For the text-containing cell, return its midpoint in (X, Y) coordinate format. 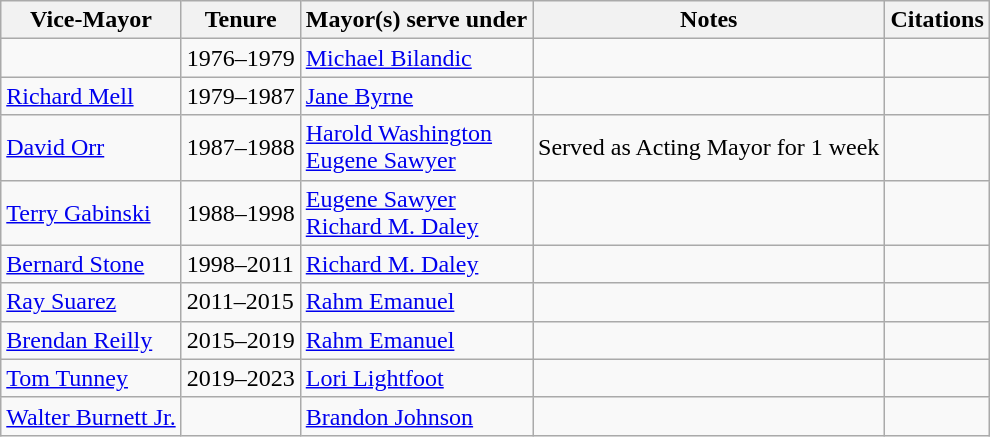
Vice-Mayor (91, 20)
Citations (937, 20)
Tenure (240, 20)
Jane Byrne (416, 96)
Bernard Stone (91, 264)
1979–1987 (240, 96)
Mayor(s) serve under (416, 20)
Michael Bilandic (416, 58)
Richard M. Daley (416, 264)
Tom Tunney (91, 378)
Lori Lightfoot (416, 378)
David Orr (91, 148)
2011–2015 (240, 302)
Richard Mell (91, 96)
Brandon Johnson (416, 416)
Terry Gabinski (91, 212)
Walter Burnett Jr. (91, 416)
1987–1988 (240, 148)
1988–1998 (240, 212)
Harold WashingtonEugene Sawyer (416, 148)
2019–2023 (240, 378)
Eugene SawyerRichard M. Daley (416, 212)
Served as Acting Mayor for 1 week (709, 148)
1998–2011 (240, 264)
Brendan Reilly (91, 340)
2015–2019 (240, 340)
Ray Suarez (91, 302)
Notes (709, 20)
1976–1979 (240, 58)
